For the text-containing cell, return its midpoint in (x, y) coordinate format. 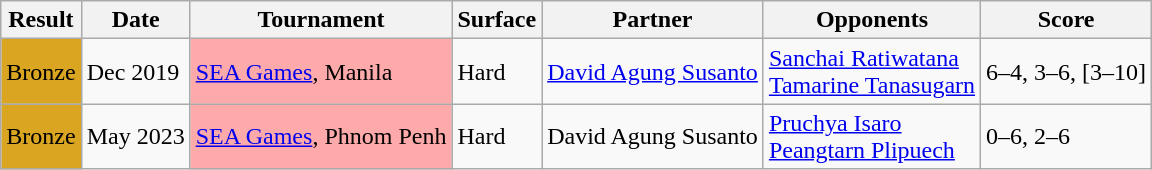
Result (41, 20)
SEA Games, Manila (321, 72)
Score (1066, 20)
0–6, 2–6 (1066, 136)
Surface (497, 20)
May 2023 (136, 136)
Date (136, 20)
6–4, 3–6, [3–10] (1066, 72)
Tournament (321, 20)
Opponents (872, 20)
Dec 2019 (136, 72)
Pruchya Isaro Peangtarn Plipuech (872, 136)
SEA Games, Phnom Penh (321, 136)
Partner (653, 20)
Sanchai Ratiwatana Tamarine Tanasugarn (872, 72)
